Output the (X, Y) coordinate of the center of the cell containing the given text.  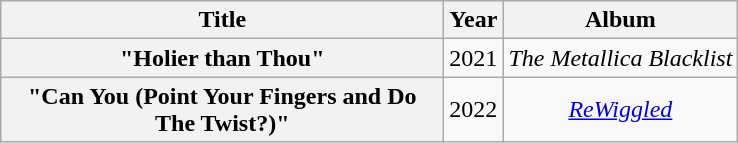
ReWiggled (620, 110)
Year (474, 20)
Album (620, 20)
"Holier than Thou" (222, 58)
Title (222, 20)
2021 (474, 58)
The Metallica Blacklist (620, 58)
"Can You (Point Your Fingers and Do The Twist?)" (222, 110)
2022 (474, 110)
